Return the (X, Y) coordinate for the center point of the cell that contains the specified text.  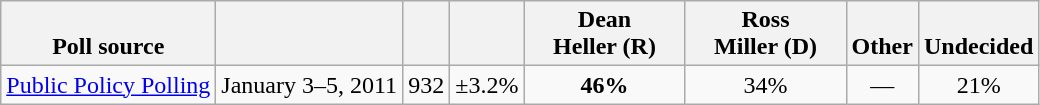
±3.2% (487, 85)
Public Policy Polling (108, 85)
Poll source (108, 34)
932 (426, 85)
DeanHeller (R) (604, 34)
January 3–5, 2011 (310, 85)
–– (882, 85)
Other (882, 34)
21% (978, 85)
Undecided (978, 34)
46% (604, 85)
34% (766, 85)
RossMiller (D) (766, 34)
